Pinpoint the cell where the given text exists, returning its (x, y) midpoint coordinate. 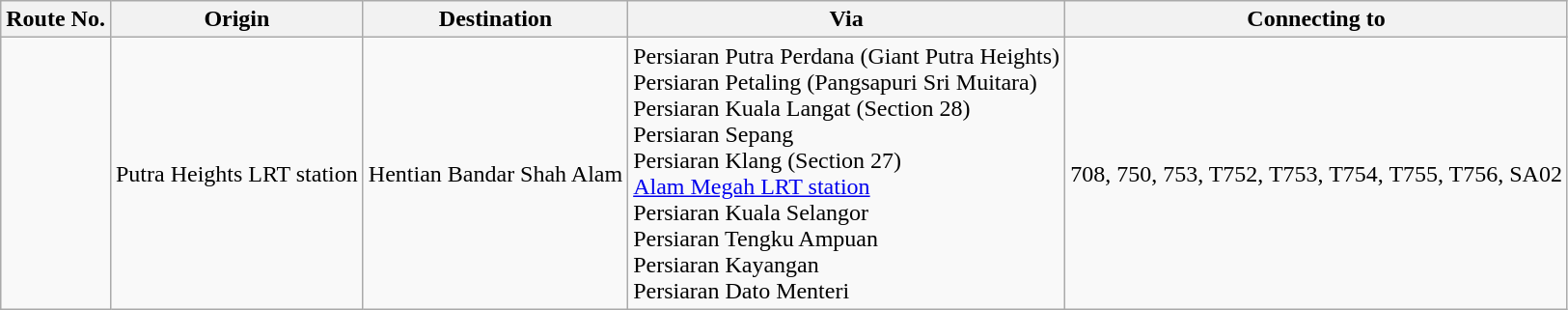
708, 750, 753, T752, T753, T754, T755, T756, SA02 (1316, 174)
Hentian Bandar Shah Alam (495, 174)
Destination (495, 19)
Route No. (56, 19)
Origin (236, 19)
Connecting to (1316, 19)
Via (847, 19)
Putra Heights LRT station (236, 174)
